Find where the given text appears and provide that cell's center as (x, y) coordinate. 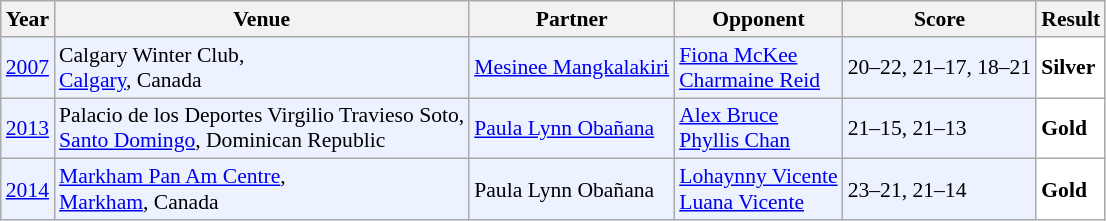
Markham Pan Am Centre,Markham, Canada (262, 190)
2013 (28, 128)
Silver (1070, 68)
Fiona McKee Charmaine Reid (758, 68)
Score (940, 19)
Result (1070, 19)
Calgary Winter Club,Calgary, Canada (262, 68)
Lohaynny Vicente Luana Vicente (758, 190)
23–21, 21–14 (940, 190)
Opponent (758, 19)
Alex Bruce Phyllis Chan (758, 128)
Mesinee Mangkalakiri (572, 68)
2014 (28, 190)
Venue (262, 19)
Year (28, 19)
21–15, 21–13 (940, 128)
2007 (28, 68)
20–22, 21–17, 18–21 (940, 68)
Partner (572, 19)
Palacio de los Deportes Virgilio Travieso Soto,Santo Domingo, Dominican Republic (262, 128)
